Extract the [X, Y] coordinate from the center of the cell holding the provided text.  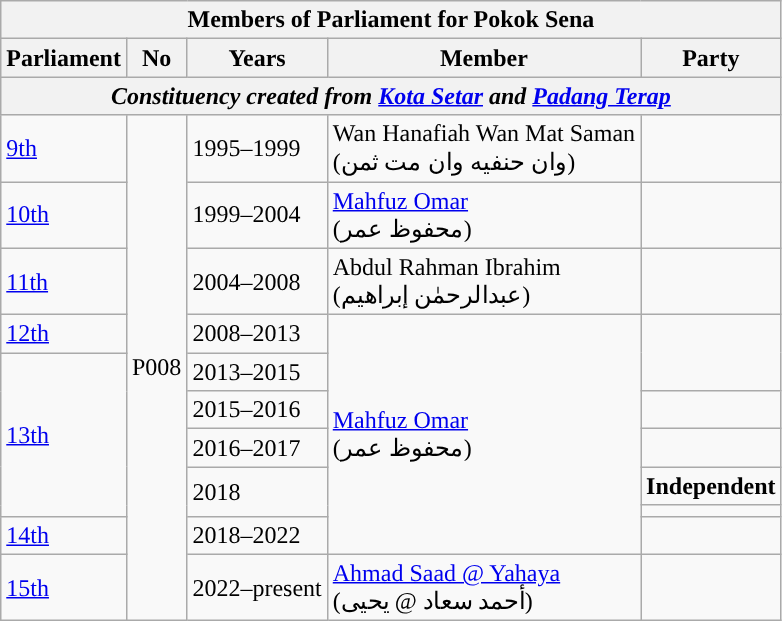
2008–2013 [257, 334]
9th [64, 148]
2018 [257, 492]
11th [64, 282]
1999–2004 [257, 216]
Years [257, 58]
15th [64, 588]
Members of Parliament for Pokok Sena [391, 20]
2016–2017 [257, 448]
P008 [156, 368]
Parliament [64, 58]
2013–2015 [257, 372]
1995–1999 [257, 148]
Abdul Rahman Ibrahim (عبدالرحمٰن إبراهيم) [484, 282]
13th [64, 434]
No [156, 58]
14th [64, 535]
2004–2008 [257, 282]
12th [64, 334]
2018–2022 [257, 535]
Party [711, 58]
2022–present [257, 588]
Constituency created from Kota Setar and Padang Terap [391, 96]
2015–2016 [257, 410]
10th [64, 216]
Independent [711, 486]
Wan Hanafiah Wan Mat Saman (وان حنفيه وان مت ثمن) [484, 148]
Member [484, 58]
Ahmad Saad @ Yahaya (أحمد سعاد @ يحيى) [484, 588]
